For the text-containing cell, return its midpoint in [x, y] coordinate format. 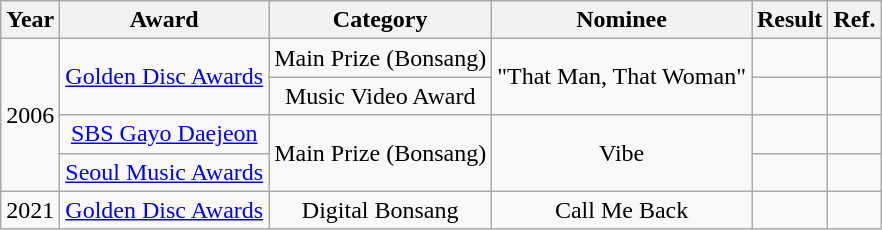
Digital Bonsang [380, 210]
Nominee [622, 20]
Seoul Music Awards [164, 172]
Year [30, 20]
2006 [30, 115]
Result [790, 20]
Music Video Award [380, 96]
Call Me Back [622, 210]
Vibe [622, 153]
Award [164, 20]
Category [380, 20]
2021 [30, 210]
Ref. [854, 20]
"That Man, That Woman" [622, 77]
SBS Gayo Daejeon [164, 134]
